Return the (X, Y) coordinate for the center point of the cell that contains the specified text.  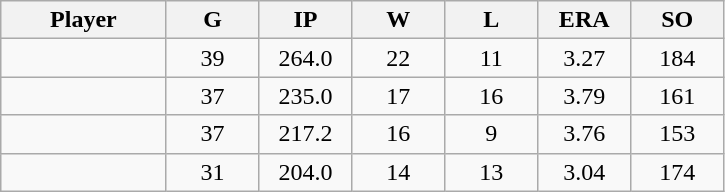
39 (212, 58)
14 (398, 172)
217.2 (306, 134)
G (212, 20)
184 (678, 58)
W (398, 20)
L (492, 20)
3.04 (584, 172)
3.27 (584, 58)
235.0 (306, 96)
ERA (584, 20)
153 (678, 134)
9 (492, 134)
174 (678, 172)
3.76 (584, 134)
264.0 (306, 58)
204.0 (306, 172)
SO (678, 20)
Player (84, 20)
11 (492, 58)
13 (492, 172)
3.79 (584, 96)
31 (212, 172)
17 (398, 96)
IP (306, 20)
22 (398, 58)
161 (678, 96)
